Pinpoint the cell where the given text exists, returning its [X, Y] midpoint coordinate. 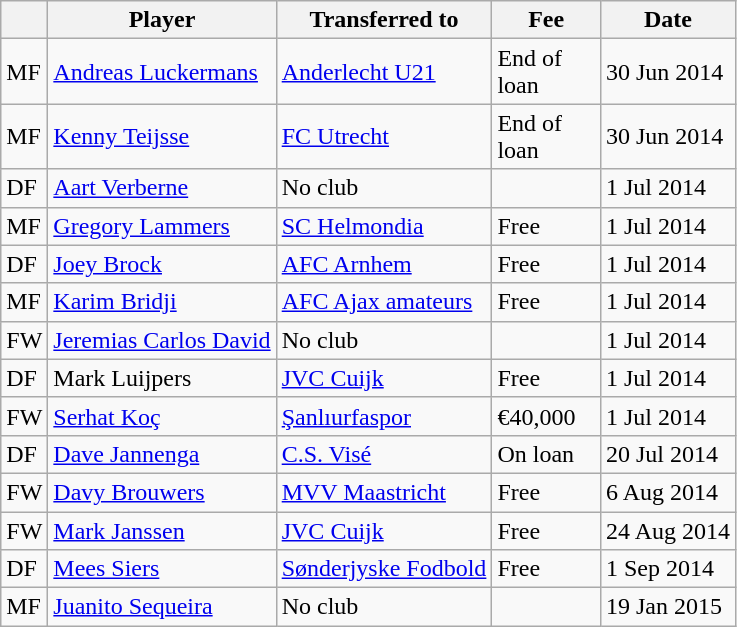
Mark Janssen [162, 531]
Anderlecht U21 [384, 72]
Aart Verberne [162, 188]
Fee [546, 20]
Mark Luijpers [162, 378]
Karim Bridji [162, 302]
Andreas Luckermans [162, 72]
FC Utrecht [384, 136]
Sønderjyske Fodbold [384, 569]
C.S. Visé [384, 454]
AFC Arnhem [384, 264]
Joey Brock [162, 264]
Dave Jannenga [162, 454]
Mees Siers [162, 569]
24 Aug 2014 [668, 531]
Şanlıurfaspor [384, 416]
Date [668, 20]
Serhat Koç [162, 416]
20 Jul 2014 [668, 454]
€40,000 [546, 416]
6 Aug 2014 [668, 492]
Gregory Lammers [162, 226]
Transferred to [384, 20]
19 Jan 2015 [668, 607]
Jeremias Carlos David [162, 340]
Davy Brouwers [162, 492]
SC Helmondia [384, 226]
MVV Maastricht [384, 492]
AFC Ajax amateurs [384, 302]
On loan [546, 454]
Kenny Teijsse [162, 136]
1 Sep 2014 [668, 569]
Juanito Sequeira [162, 607]
Player [162, 20]
